From the cell containing the given text, extract its center point as [x, y] coordinate. 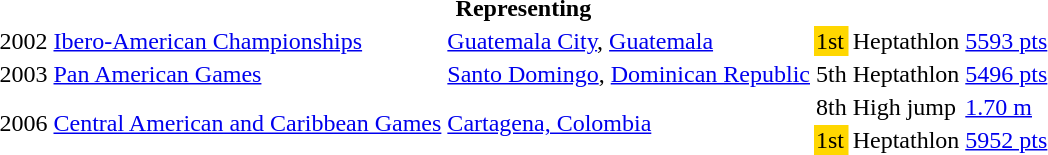
Cartagena, Colombia [629, 124]
Santo Domingo, Dominican Republic [629, 74]
8th [831, 107]
Central American and Caribbean Games [248, 124]
High jump [906, 107]
Guatemala City, Guatemala [629, 41]
5th [831, 74]
Ibero-American Championships [248, 41]
Pan American Games [248, 74]
